Locate the cell with the specified text and output its [X, Y] center coordinate. 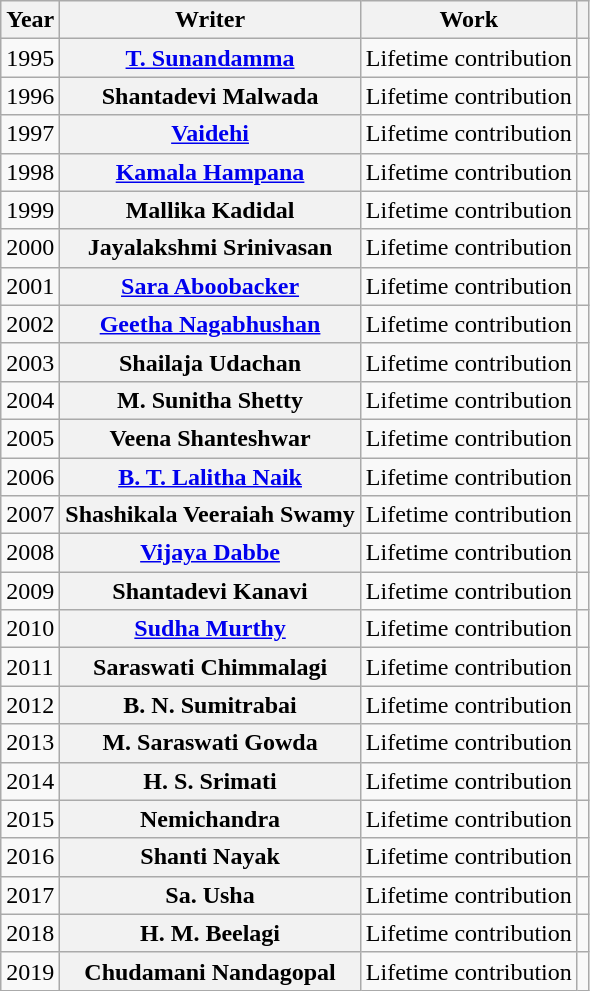
2003 [30, 362]
Jayalakshmi Srinivasan [210, 248]
1996 [30, 96]
B. N. Sumitrabai [210, 705]
T. Sunandamma [210, 58]
Writer [210, 20]
2005 [30, 438]
2008 [30, 553]
2001 [30, 286]
Work [468, 20]
2013 [30, 743]
2010 [30, 629]
2015 [30, 819]
Geetha Nagabhushan [210, 324]
2007 [30, 515]
Kamala Hampana [210, 172]
2004 [30, 400]
1999 [30, 210]
H. S. Srimati [210, 781]
Vaidehi [210, 134]
2016 [30, 857]
Veena Shanteshwar [210, 438]
Chudamani Nandagopal [210, 971]
Vijaya Dabbe [210, 553]
Sudha Murthy [210, 629]
B. T. Lalitha Naik [210, 477]
2011 [30, 667]
Shailaja Udachan [210, 362]
Nemichandra [210, 819]
M. Sunitha Shetty [210, 400]
2006 [30, 477]
1998 [30, 172]
Saraswati Chimmalagi [210, 667]
2017 [30, 895]
Shashikala Veeraiah Swamy [210, 515]
2012 [30, 705]
2014 [30, 781]
M. Saraswati Gowda [210, 743]
Sara Aboobacker [210, 286]
Mallika Kadidal [210, 210]
2009 [30, 591]
1995 [30, 58]
2019 [30, 971]
1997 [30, 134]
Shantadevi Malwada [210, 96]
Year [30, 20]
H. M. Beelagi [210, 933]
Shantadevi Kanavi [210, 591]
Sa. Usha [210, 895]
2018 [30, 933]
Shanti Nayak [210, 857]
2002 [30, 324]
2000 [30, 248]
